Locate the cell with the specified text and output its (X, Y) center coordinate. 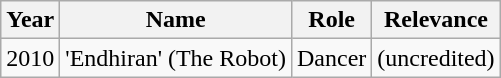
Relevance (436, 20)
'Endhiran' (The Robot) (176, 58)
Dancer (331, 58)
Year (30, 20)
Role (331, 20)
(uncredited) (436, 58)
2010 (30, 58)
Name (176, 20)
